Locate the cell with the specified text and output its (x, y) center coordinate. 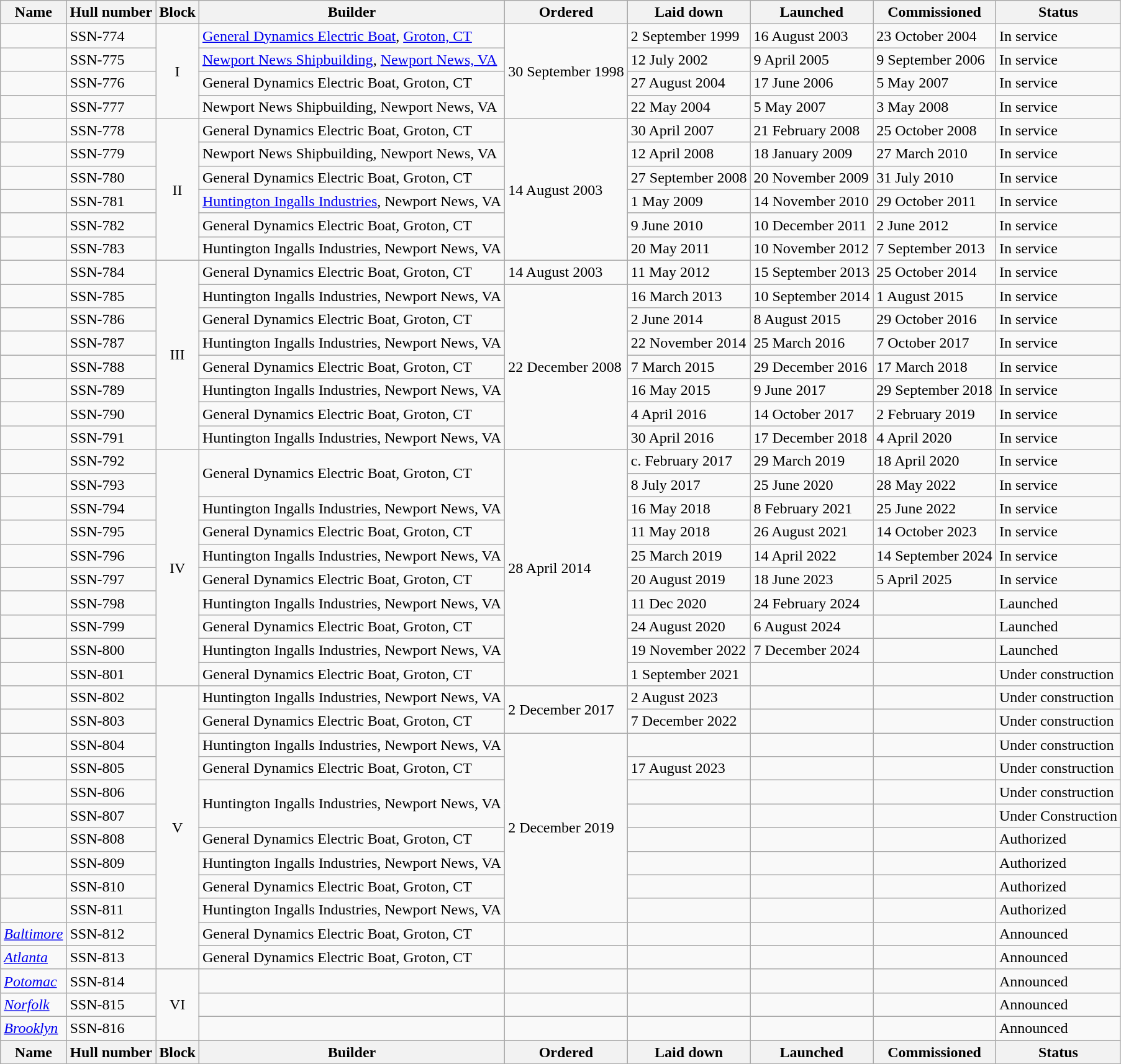
SSN-795 (111, 532)
10 September 2014 (812, 296)
25 March 2019 (689, 556)
7 September 2013 (935, 248)
9 April 2005 (812, 60)
20 May 2011 (689, 248)
12 July 2002 (689, 60)
17 March 2018 (935, 367)
SSN-787 (111, 343)
27 September 2008 (689, 178)
Atlanta (34, 957)
9 June 2010 (689, 225)
9 June 2017 (812, 390)
SSN-782 (111, 225)
SSN-815 (111, 1004)
14 November 2010 (812, 201)
SSN-807 (111, 816)
7 December 2024 (812, 650)
SSN-808 (111, 839)
11 May 2012 (689, 272)
30 April 2007 (689, 130)
SSN-792 (111, 461)
SSN-788 (111, 367)
27 August 2004 (689, 83)
1 September 2021 (689, 674)
SSN-797 (111, 579)
29 October 2016 (935, 320)
Baltimore (34, 934)
SSN-802 (111, 698)
SSN-783 (111, 248)
SSN-798 (111, 603)
SSN-816 (111, 1028)
14 October 2023 (935, 532)
18 June 2023 (812, 579)
31 July 2010 (935, 178)
16 March 2013 (689, 296)
SSN-790 (111, 414)
SSN-791 (111, 438)
7 October 2017 (935, 343)
29 December 2016 (812, 367)
29 March 2019 (812, 461)
SSN-810 (111, 886)
21 February 2008 (812, 130)
30 April 2016 (689, 438)
2 August 2023 (689, 698)
22 December 2008 (566, 367)
22 November 2014 (689, 343)
17 August 2023 (689, 769)
SSN-779 (111, 154)
14 April 2022 (812, 556)
10 December 2011 (812, 225)
Under Construction (1058, 816)
20 November 2009 (812, 178)
II (178, 189)
16 May 2018 (689, 508)
SSN-806 (111, 792)
6 August 2024 (812, 626)
2 December 2017 (566, 710)
25 October 2014 (935, 272)
17 December 2018 (812, 438)
SSN-809 (111, 863)
SSN-794 (111, 508)
SSN-784 (111, 272)
SSN-780 (111, 178)
SSN-814 (111, 981)
7 March 2015 (689, 367)
12 April 2008 (689, 154)
3 May 2008 (935, 107)
23 October 2004 (935, 36)
4 April 2020 (935, 438)
SSN-775 (111, 60)
SSN-774 (111, 36)
14 September 2024 (935, 556)
30 September 1998 (566, 71)
2 June 2014 (689, 320)
SSN-785 (111, 296)
SSN-803 (111, 721)
17 June 2006 (812, 83)
10 November 2012 (812, 248)
15 September 2013 (812, 272)
11 Dec 2020 (689, 603)
9 September 2006 (935, 60)
25 June 2020 (812, 485)
V (178, 828)
SSN-793 (111, 485)
29 September 2018 (935, 390)
SSN-801 (111, 674)
Brooklyn (34, 1028)
22 May 2004 (689, 107)
16 May 2015 (689, 390)
8 February 2021 (812, 508)
25 March 2016 (812, 343)
25 October 2008 (935, 130)
27 March 2010 (935, 154)
I (178, 71)
19 November 2022 (689, 650)
18 January 2009 (812, 154)
28 April 2014 (566, 567)
5 April 2025 (935, 579)
18 April 2020 (935, 461)
SSN-777 (111, 107)
SSN-778 (111, 130)
III (178, 354)
8 July 2017 (689, 485)
SSN-796 (111, 556)
1 August 2015 (935, 296)
SSN-800 (111, 650)
25 June 2022 (935, 508)
SSN-781 (111, 201)
SSN-789 (111, 390)
24 February 2024 (812, 603)
24 August 2020 (689, 626)
VI (178, 1004)
SSN-799 (111, 626)
20 August 2019 (689, 579)
1 May 2009 (689, 201)
SSN-811 (111, 910)
Potomac (34, 981)
SSN-812 (111, 934)
16 August 2003 (812, 36)
SSN-813 (111, 957)
SSN-805 (111, 769)
14 October 2017 (812, 414)
2 June 2012 (935, 225)
2 September 1999 (689, 36)
SSN-776 (111, 83)
7 December 2022 (689, 721)
2 February 2019 (935, 414)
8 August 2015 (812, 320)
4 April 2016 (689, 414)
28 May 2022 (935, 485)
2 December 2019 (566, 827)
26 August 2021 (812, 532)
11 May 2018 (689, 532)
SSN-786 (111, 320)
c. February 2017 (689, 461)
29 October 2011 (935, 201)
Norfolk (34, 1004)
SSN-804 (111, 745)
IV (178, 567)
